Locate the cell with the specified text and output its [X, Y] center coordinate. 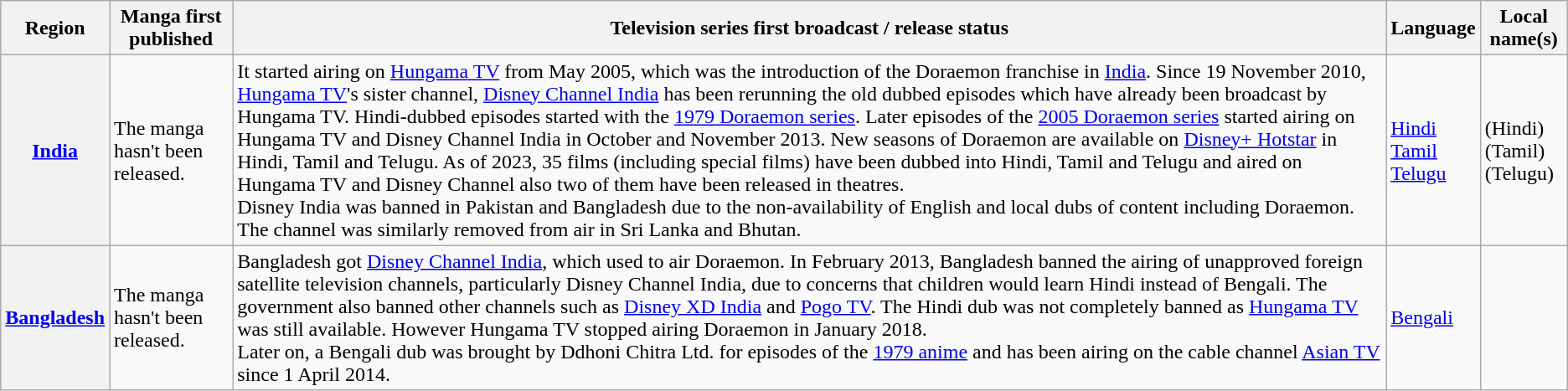
HindiTamilTelugu [1433, 151]
Television series first broadcast / release status [809, 28]
Region [55, 28]
India [55, 151]
Manga first published [171, 28]
Bengali [1433, 318]
Language [1433, 28]
Bangladesh [55, 318]
Local name(s) [1524, 28]
(Hindi) (Tamil) (Telugu) [1524, 151]
